Find where the given text appears and provide that cell's center as (x, y) coordinate. 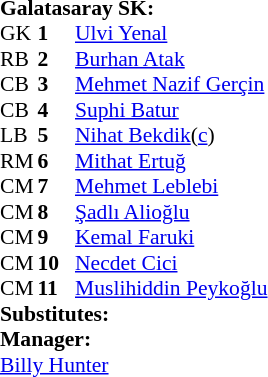
GK (19, 33)
9 (57, 237)
6 (57, 161)
7 (57, 187)
Manager: (134, 339)
Mehmet Leblebi (172, 187)
8 (57, 212)
11 (57, 289)
RB (19, 59)
Burhan Atak (172, 59)
RM (19, 161)
Substitutes: (134, 314)
Muslihiddin Peykoğlu (172, 289)
Şadlı Alioğlu (172, 212)
Kemal Faruki (172, 237)
Mehmet Nazif Gerçin (172, 85)
5 (57, 135)
1 (57, 33)
3 (57, 85)
10 (57, 263)
Necdet Cici (172, 263)
Suphi Batur (172, 110)
Ulvi Yenal (172, 33)
Mithat Ertuğ (172, 161)
Nihat Bekdik(c) (172, 135)
4 (57, 110)
LB (19, 135)
2 (57, 59)
